Provide the (X, Y) coordinate of the cell's center where the given text is located.  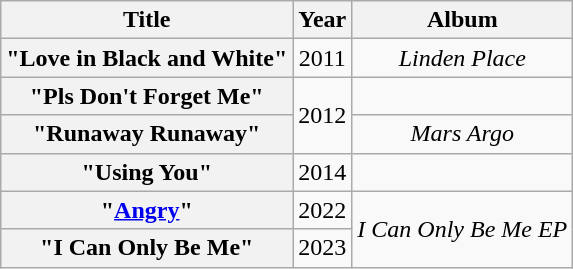
2022 (322, 210)
"Using You" (147, 172)
"Runaway Runaway" (147, 134)
Linden Place (462, 58)
"Love in Black and White" (147, 58)
2011 (322, 58)
"Angry" (147, 210)
Year (322, 20)
2014 (322, 172)
I Can Only Be Me EP (462, 229)
"Pls Don't Forget Me" (147, 96)
Mars Argo (462, 134)
"I Can Only Be Me" (147, 248)
Title (147, 20)
2012 (322, 115)
2023 (322, 248)
Album (462, 20)
